Scan for the cell matching the given text and deliver its [X, Y] coordinate at center. 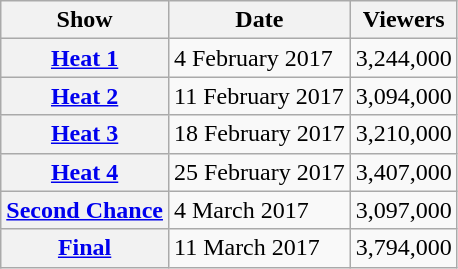
Final [85, 248]
3,794,000 [404, 248]
18 February 2017 [259, 134]
4 March 2017 [259, 210]
3,210,000 [404, 134]
Heat 1 [85, 58]
Show [85, 20]
4 February 2017 [259, 58]
Heat 3 [85, 134]
25 February 2017 [259, 172]
Heat 4 [85, 172]
Viewers [404, 20]
3,097,000 [404, 210]
11 February 2017 [259, 96]
3,244,000 [404, 58]
Heat 2 [85, 96]
Date [259, 20]
3,094,000 [404, 96]
Second Chance [85, 210]
3,407,000 [404, 172]
11 March 2017 [259, 248]
